Return the [X, Y] coordinate for the center point of the cell that contains the specified text.  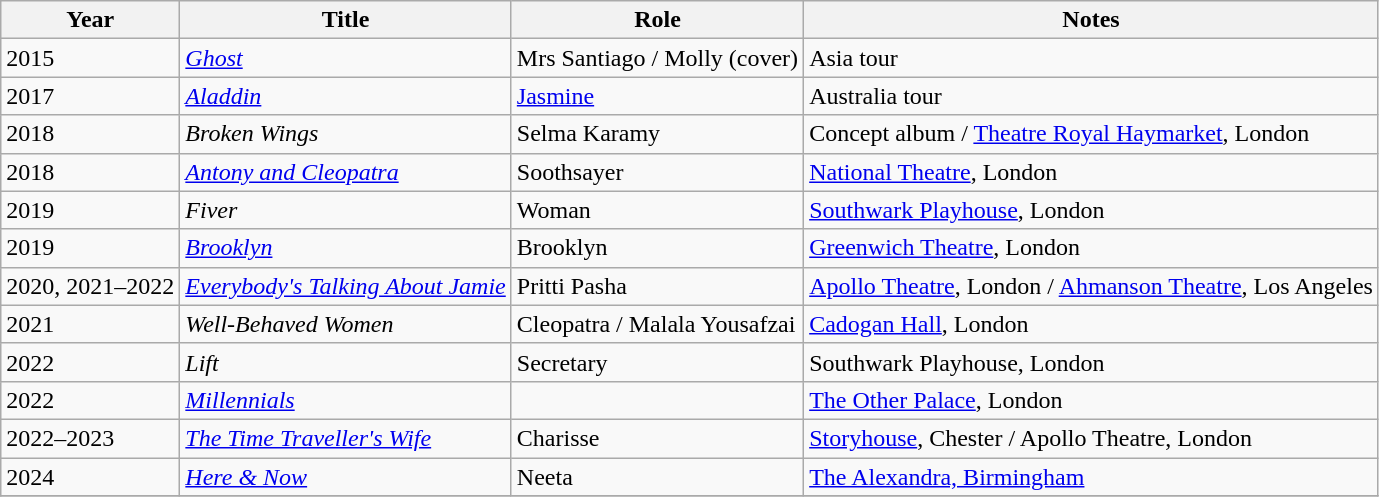
Woman [657, 210]
Secretary [657, 362]
Lift [346, 362]
2020, 2021–2022 [90, 286]
Charisse [657, 438]
Cleopatra / Malala Yousafzai [657, 324]
Australia tour [1092, 96]
2021 [90, 324]
Antony and Cleopatra [346, 172]
2015 [90, 58]
Well-Behaved Women [346, 324]
Year [90, 20]
2022–2023 [90, 438]
Everybody's Talking About Jamie [346, 286]
The Other Palace, London [1092, 400]
Broken Wings [346, 134]
Fiver [346, 210]
Notes [1092, 20]
Asia tour [1092, 58]
National Theatre, London [1092, 172]
Role [657, 20]
Cadogan Hall, London [1092, 324]
Pritti Pasha [657, 286]
Millennials [346, 400]
2024 [90, 477]
Neeta [657, 477]
Storyhouse, Chester / Apollo Theatre, London [1092, 438]
Greenwich Theatre, London [1092, 248]
The Alexandra, Birmingham [1092, 477]
2017 [90, 96]
Selma Karamy [657, 134]
Title [346, 20]
Soothsayer [657, 172]
Apollo Theatre, London / Ahmanson Theatre, Los Angeles [1092, 286]
Ghost [346, 58]
Here & Now [346, 477]
Concept album / Theatre Royal Haymarket, London [1092, 134]
Mrs Santiago / Molly (cover) [657, 58]
The Time Traveller's Wife [346, 438]
Jasmine [657, 96]
Aladdin [346, 96]
